Determine the (X, Y) coordinate at the center of the cell enclosing the given text.  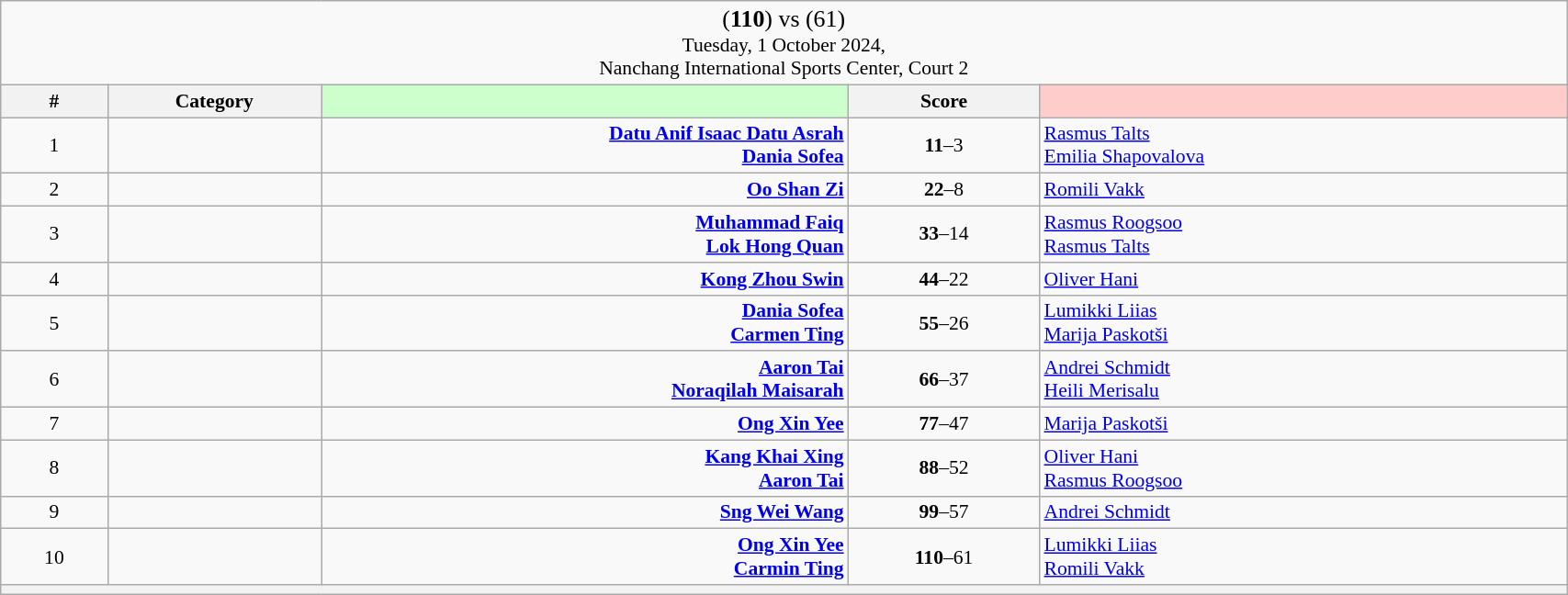
Score (944, 101)
99–57 (944, 512)
1 (54, 145)
5 (54, 323)
Dania Sofea Carmen Ting (585, 323)
Lumikki Liias Romili Vakk (1303, 556)
22–8 (944, 190)
Andrei Schmidt (1303, 512)
33–14 (944, 235)
7 (54, 424)
# (54, 101)
Romili Vakk (1303, 190)
Oo Shan Zi (585, 190)
Muhammad Faiq Lok Hong Quan (585, 235)
Rasmus Talts Emilia Shapovalova (1303, 145)
110–61 (944, 556)
9 (54, 512)
8 (54, 468)
10 (54, 556)
Andrei Schmidt Heili Merisalu (1303, 380)
Oliver Hani (1303, 279)
Sng Wei Wang (585, 512)
3 (54, 235)
11–3 (944, 145)
Rasmus Roogsoo Rasmus Talts (1303, 235)
Ong Xin Yee Carmin Ting (585, 556)
4 (54, 279)
Category (215, 101)
66–37 (944, 380)
2 (54, 190)
Oliver Hani Rasmus Roogsoo (1303, 468)
(110) vs (61)Tuesday, 1 October 2024, Nanchang International Sports Center, Court 2 (784, 42)
Lumikki Liias Marija Paskotši (1303, 323)
Datu Anif Isaac Datu Asrah Dania Sofea (585, 145)
Ong Xin Yee (585, 424)
Kang Khai Xing Aaron Tai (585, 468)
Kong Zhou Swin (585, 279)
6 (54, 380)
88–52 (944, 468)
Marija Paskotši (1303, 424)
44–22 (944, 279)
55–26 (944, 323)
Aaron Tai Noraqilah Maisarah (585, 380)
77–47 (944, 424)
